Extract the (x, y) coordinate from the center of the cell holding the provided text.  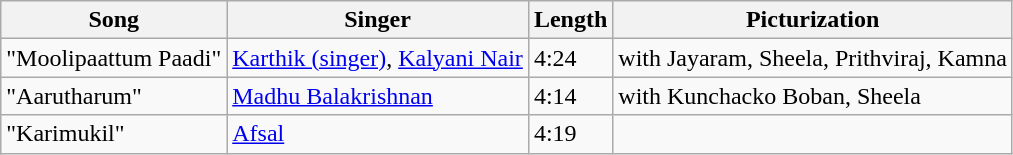
"Karimukil" (114, 134)
Song (114, 20)
Madhu Balakrishnan (378, 96)
4:14 (570, 96)
Picturization (813, 20)
with Jayaram, Sheela, Prithviraj, Kamna (813, 58)
Afsal (378, 134)
4:19 (570, 134)
with Kunchacko Boban, Sheela (813, 96)
Singer (378, 20)
4:24 (570, 58)
Length (570, 20)
"Moolipaattum Paadi" (114, 58)
"Aarutharum" (114, 96)
Karthik (singer), Kalyani Nair (378, 58)
